Output the [x, y] coordinate of the center of the cell containing the given text.  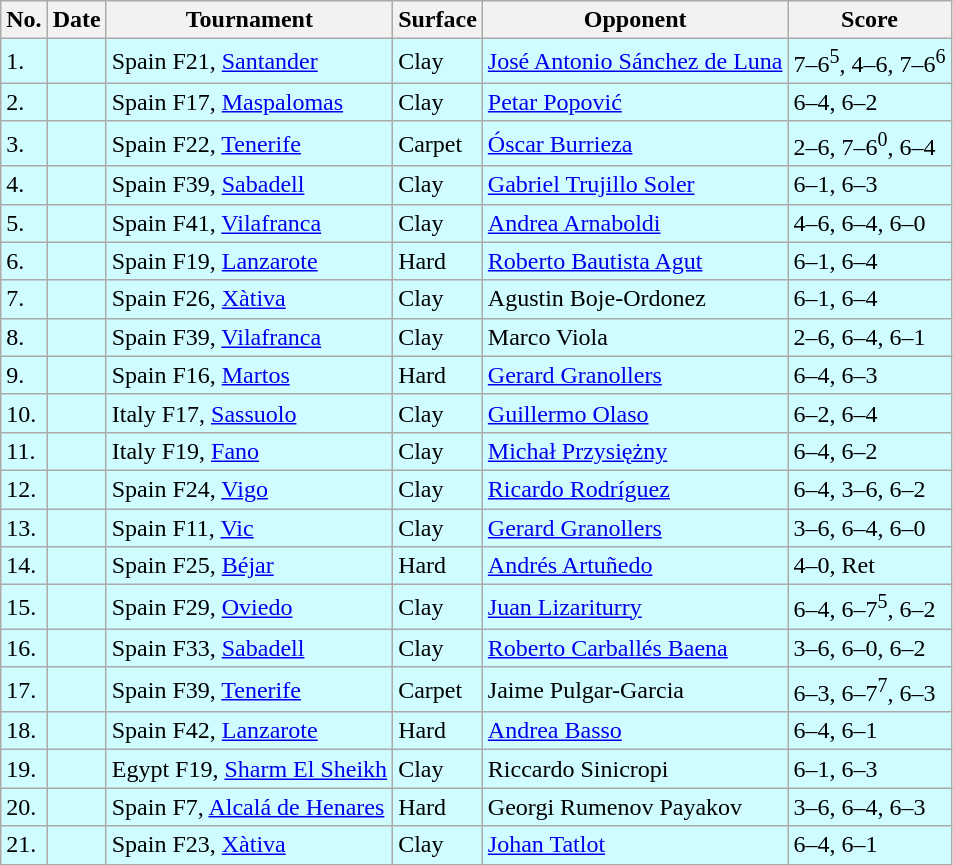
Score [870, 20]
6–4, 6–3 [870, 375]
Ricardo Rodríguez [635, 489]
Petar Popović [635, 102]
Spain F41, Vilafranca [249, 223]
Gabriel Trujillo Soler [635, 185]
Óscar Burrieza [635, 144]
7–65, 4–6, 7–66 [870, 62]
14. [24, 566]
Riccardo Sinicropi [635, 769]
Agustin Boje-Ordonez [635, 299]
1. [24, 62]
José Antonio Sánchez de Luna [635, 62]
3–6, 6–4, 6–3 [870, 807]
21. [24, 845]
4–6, 6–4, 6–0 [870, 223]
9. [24, 375]
Opponent [635, 20]
Spain F17, Maspalomas [249, 102]
Spain F33, Sabadell [249, 648]
Spain F19, Lanzarote [249, 261]
Date [76, 20]
Juan Lizariturry [635, 608]
Andrea Basso [635, 731]
19. [24, 769]
11. [24, 451]
Surface [438, 20]
Marco Viola [635, 337]
5. [24, 223]
Spain F39, Sabadell [249, 185]
17. [24, 690]
3–6, 6–0, 6–2 [870, 648]
15. [24, 608]
3. [24, 144]
12. [24, 489]
Spain F39, Tenerife [249, 690]
Guillermo Olaso [635, 413]
2. [24, 102]
13. [24, 528]
Tournament [249, 20]
Italy F19, Fano [249, 451]
6. [24, 261]
Andrea Arnaboldi [635, 223]
Spain F39, Vilafranca [249, 337]
18. [24, 731]
Roberto Bautista Agut [635, 261]
Egypt F19, Sharm El Sheikh [249, 769]
Spain F7, Alcalá de Henares [249, 807]
3–6, 6–4, 6–0 [870, 528]
20. [24, 807]
Spain F21, Santander [249, 62]
Johan Tatlot [635, 845]
Italy F17, Sassuolo [249, 413]
Spain F11, Vic [249, 528]
Spain F24, Vigo [249, 489]
Andrés Artuñedo [635, 566]
10. [24, 413]
Spain F42, Lanzarote [249, 731]
Roberto Carballés Baena [635, 648]
2–6, 6–4, 6–1 [870, 337]
8. [24, 337]
Spain F16, Martos [249, 375]
Michał Przysiężny [635, 451]
6–3, 6–77, 6–3 [870, 690]
16. [24, 648]
Spain F26, Xàtiva [249, 299]
4–0, Ret [870, 566]
Spain F29, Oviedo [249, 608]
No. [24, 20]
Spain F25, Béjar [249, 566]
Spain F23, Xàtiva [249, 845]
6–4, 6–75, 6–2 [870, 608]
4. [24, 185]
Spain F22, Tenerife [249, 144]
6–4, 3–6, 6–2 [870, 489]
Jaime Pulgar-Garcia [635, 690]
Georgi Rumenov Payakov [635, 807]
2–6, 7–60, 6–4 [870, 144]
7. [24, 299]
6–2, 6–4 [870, 413]
